From the cell containing the given text, extract its center point as (X, Y) coordinate. 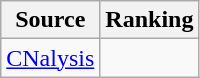
CNalysis (50, 58)
Ranking (150, 20)
Source (50, 20)
